Search for the cell housing the specified text and yield its [X, Y] center coordinate. 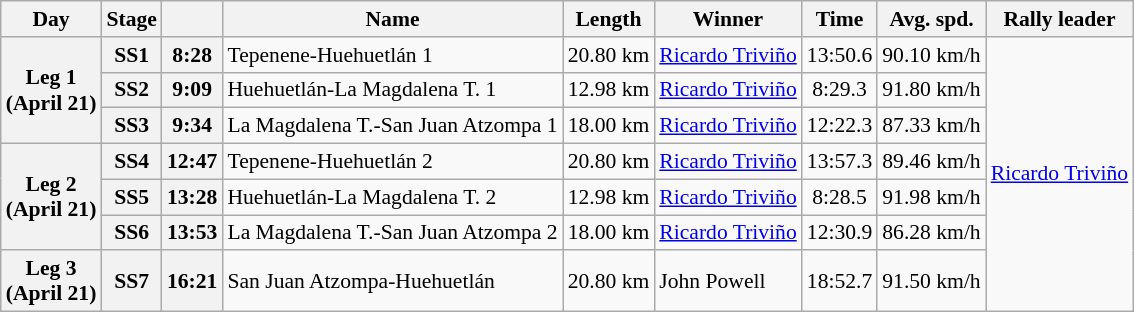
SS5 [131, 197]
Time [840, 19]
Tepenene-Huehuetlán 2 [392, 162]
Name [392, 19]
13:28 [192, 197]
8:29.3 [840, 90]
SS1 [131, 55]
SS2 [131, 90]
La Magdalena T.-San Juan Atzompa 1 [392, 126]
Leg 2(April 21) [52, 198]
Leg 3(April 21) [52, 282]
Tepenene-Huehuetlán 1 [392, 55]
8:28.5 [840, 197]
16:21 [192, 282]
12:22.3 [840, 126]
13:50.6 [840, 55]
Avg. spd. [931, 19]
8:28 [192, 55]
87.33 km/h [931, 126]
12:30.9 [840, 233]
9:09 [192, 90]
90.10 km/h [931, 55]
86.28 km/h [931, 233]
13:53 [192, 233]
Rally leader [1060, 19]
Huehuetlán-La Magdalena T. 2 [392, 197]
18:52.7 [840, 282]
13:57.3 [840, 162]
Length [609, 19]
San Juan Atzompa-Huehuetlán [392, 282]
91.50 km/h [931, 282]
SS3 [131, 126]
John Powell [728, 282]
Huehuetlán-La Magdalena T. 1 [392, 90]
SS4 [131, 162]
9:34 [192, 126]
91.98 km/h [931, 197]
SS6 [131, 233]
Day [52, 19]
Leg 1(April 21) [52, 90]
La Magdalena T.-San Juan Atzompa 2 [392, 233]
91.80 km/h [931, 90]
12:47 [192, 162]
SS7 [131, 282]
Stage [131, 19]
Winner [728, 19]
89.46 km/h [931, 162]
